Pinpoint the cell where the given text exists, returning its [X, Y] midpoint coordinate. 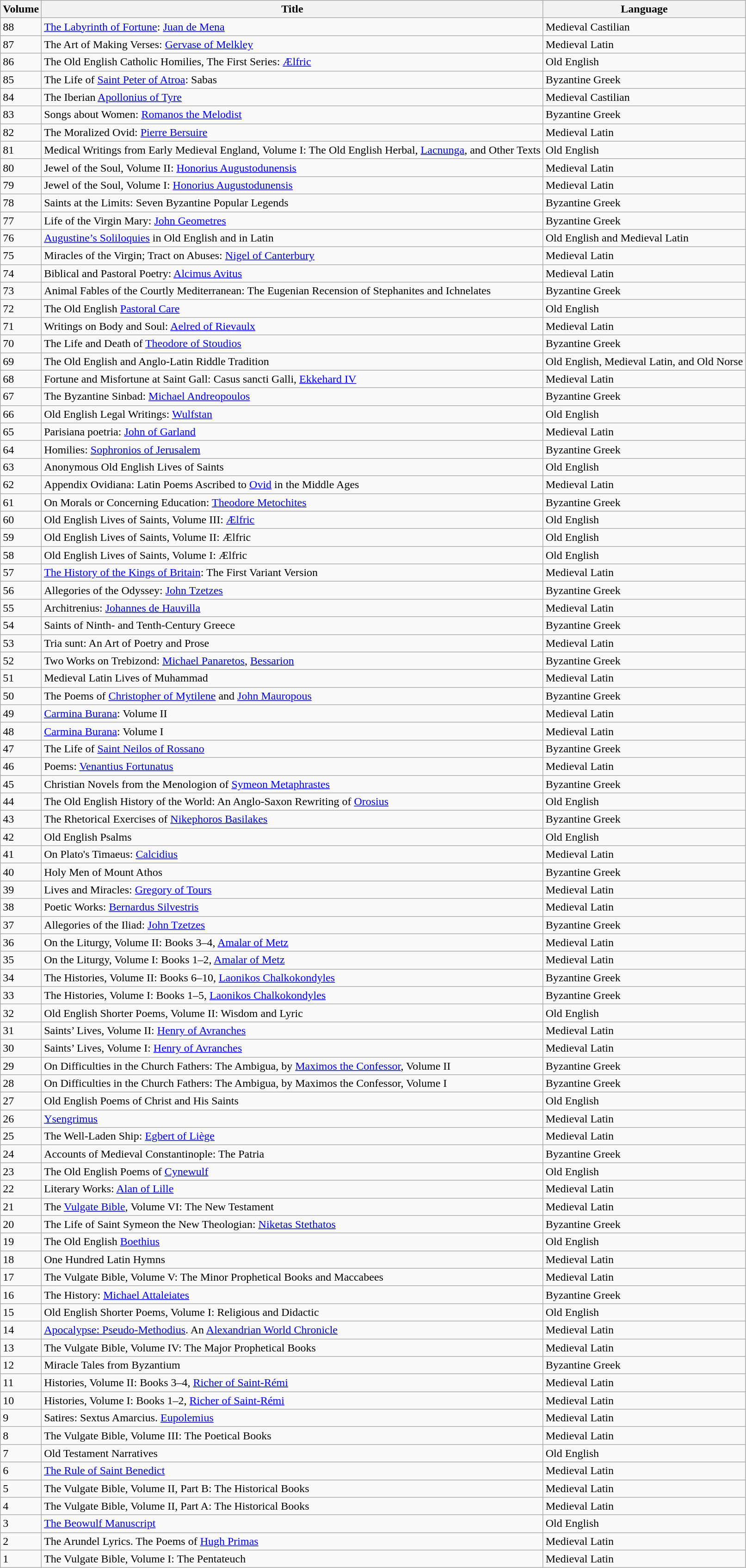
Histories, Volume I: Books 1–2, Richer of Saint-Rémi [292, 1401]
Ysengrimus [292, 1119]
15 [21, 1312]
Old English, Medieval Latin, and Old Norse [644, 361]
The Vulgate Bible, Volume II, Part A: The Historical Books [292, 1506]
41 [21, 855]
1 [21, 1559]
51 [21, 678]
The Life of Saint Peter of Atroa: Sabas [292, 80]
83 [21, 115]
63 [21, 467]
Old English Lives of Saints, Volume I: Ælfric [292, 555]
Satires: Sextus Amarcius. Eupolemius [292, 1418]
On Morals or Concerning Education: Theodore Metochites [292, 502]
2 [21, 1541]
On Plato's Timaeus: Calcidius [292, 855]
The Labyrinth of Fortune: Juan de Mena [292, 27]
61 [21, 502]
44 [21, 802]
Miracles of the Virgin; Tract on Abuses: Nigel of Canterbury [292, 256]
On Difficulties in the Church Fathers: The Ambigua, by Maximos the Confessor, Volume I [292, 1084]
29 [21, 1066]
4 [21, 1506]
Allegories of the Iliad: John Tzetzes [292, 925]
27 [21, 1101]
Histories, Volume II: Books 3–4, Richer of Saint-Rémi [292, 1383]
On Difficulties in the Church Fathers: The Ambigua, by Maximos the Confessor, Volume II [292, 1066]
62 [21, 484]
The Arundel Lyrics. The Poems of Hugh Primas [292, 1541]
Holy Men of Mount Athos [292, 872]
14 [21, 1330]
Saints of Ninth- and Tenth-Century Greece [292, 626]
79 [21, 185]
The Vulgate Bible, Volume I: The Pentateuch [292, 1559]
The Rhetorical Exercises of Nikephoros Basilakes [292, 819]
9 [21, 1418]
Allegories of the Odyssey: John Tzetzes [292, 590]
Jewel of the Soul, Volume II: Honorius Augustodunensis [292, 167]
Carmina Burana: Volume II [292, 713]
25 [21, 1136]
38 [21, 907]
The Old English and Anglo-Latin Riddle Tradition [292, 361]
30 [21, 1048]
The Moralized Ovid: Pierre Bersuire [292, 132]
Old English Psalms [292, 837]
13 [21, 1348]
17 [21, 1277]
28 [21, 1084]
Fortune and Misfortune at Saint Gall: Casus sancti Galli, Ekkehard IV [292, 379]
Old English Shorter Poems, Volume II: Wisdom and Lyric [292, 1013]
48 [21, 731]
74 [21, 273]
The Rule of Saint Benedict [292, 1471]
32 [21, 1013]
72 [21, 309]
Animal Fables of the Courtly Mediterranean: The Eugenian Recension of Stephanites and Ichnelates [292, 291]
The Old English Poems of Cynewulf [292, 1171]
7 [21, 1453]
The Poems of Christopher of Mytilene and John Mauropous [292, 696]
The Vulgate Bible, Volume II, Part B: The Historical Books [292, 1488]
54 [21, 626]
Accounts of Medieval Constantinople: The Patria [292, 1154]
Medieval Latin Lives of Muhammad [292, 678]
35 [21, 960]
The Vulgate Bible, Volume V: The Minor Prophetical Books and Maccabees [292, 1277]
39 [21, 890]
Homilies: Sophronios of Jerusalem [292, 449]
The Vulgate Bible, Volume VI: The New Testament [292, 1207]
The Beowulf Manuscript [292, 1524]
The Old English Boethius [292, 1242]
The Old English Catholic Homilies, The First Series: Ælfric [292, 62]
24 [21, 1154]
The Life of Saint Symeon the New Theologian: Niketas Stethatos [292, 1224]
47 [21, 749]
The Life of Saint Neilos of Rossano [292, 749]
43 [21, 819]
Lives and Miracles: Gregory of Tours [292, 890]
80 [21, 167]
58 [21, 555]
The Old English Pastoral Care [292, 309]
Carmina Burana: Volume I [292, 731]
Poetic Works: Bernardus Silvestris [292, 907]
52 [21, 661]
The Byzantine Sinbad: Michael Andreopoulos [292, 397]
Parisiana poetria: John of Garland [292, 432]
Miracle Tales from Byzantium [292, 1365]
16 [21, 1295]
85 [21, 80]
The Old English History of the World: An Anglo-Saxon Rewriting of Orosius [292, 802]
Life of the Virgin Mary: John Geometres [292, 221]
Biblical and Pastoral Poetry: Alcimus Avitus [292, 273]
55 [21, 608]
3 [21, 1524]
12 [21, 1365]
18 [21, 1259]
The Well-Laden Ship: Egbert of Liège [292, 1136]
45 [21, 784]
Title [292, 9]
On the Liturgy, Volume I: Books 1–2, Amalar of Metz [292, 960]
The Art of Making Verses: Gervase of Melkley [292, 44]
33 [21, 995]
73 [21, 291]
60 [21, 520]
42 [21, 837]
77 [21, 221]
19 [21, 1242]
84 [21, 97]
11 [21, 1383]
Two Works on Trebizond: Michael Panaretos, Bessarion [292, 661]
66 [21, 414]
76 [21, 238]
The Histories, Volume I: Books 1–5, Laonikos Chalkokondyles [292, 995]
86 [21, 62]
The Vulgate Bible, Volume III: The Poetical Books [292, 1436]
Songs about Women: Romanos the Melodist [292, 115]
The Life and Death of Theodore of Stoudios [292, 344]
Old Testament Narratives [292, 1453]
88 [21, 27]
22 [21, 1189]
Anonymous Old English Lives of Saints [292, 467]
Jewel of the Soul, Volume I: Honorius Augustodunensis [292, 185]
Literary Works: Alan of Lille [292, 1189]
Saints’ Lives, Volume I: Henry of Avranches [292, 1048]
Christian Novels from the Menologion of Symeon Metaphrastes [292, 784]
65 [21, 432]
Apocalypse: Pseudo-Methodius. An Alexandrian World Chronicle [292, 1330]
75 [21, 256]
Tria sunt: An Art of Poetry and Prose [292, 643]
The History of the Kings of Britain: The First Variant Version [292, 573]
Poems: Venantius Fortunatus [292, 766]
71 [21, 326]
37 [21, 925]
Old English Lives of Saints, Volume II: Ælfric [292, 538]
20 [21, 1224]
The History: Michael Attaleiates [292, 1295]
Old English Lives of Saints, Volume III: Ælfric [292, 520]
57 [21, 573]
50 [21, 696]
Architrenius: Johannes de Hauvilla [292, 608]
59 [21, 538]
Language [644, 9]
5 [21, 1488]
82 [21, 132]
69 [21, 361]
87 [21, 44]
One Hundred Latin Hymns [292, 1259]
The Iberian Apollonius of Tyre [292, 97]
64 [21, 449]
Augustine’s Soliloquies in Old English and in Latin [292, 238]
40 [21, 872]
Old English Shorter Poems, Volume I: Religious and Didactic [292, 1312]
On the Liturgy, Volume II: Books 3–4, Amalar of Metz [292, 942]
49 [21, 713]
31 [21, 1030]
10 [21, 1401]
The Histories, Volume II: Books 6–10, Laonikos Chalkokondyles [292, 978]
56 [21, 590]
Medical Writings from Early Medieval England, Volume I: The Old English Herbal, Lacnunga, and Other Texts [292, 150]
53 [21, 643]
Old English and Medieval Latin [644, 238]
Old English Legal Writings: Wulfstan [292, 414]
46 [21, 766]
The Vulgate Bible, Volume IV: The Major Prophetical Books [292, 1348]
Appendix Ovidiana: Latin Poems Ascribed to Ovid in the Middle Ages [292, 484]
81 [21, 150]
Saints at the Limits: Seven Byzantine Popular Legends [292, 203]
6 [21, 1471]
Volume [21, 9]
8 [21, 1436]
Old English Poems of Christ and His Saints [292, 1101]
68 [21, 379]
21 [21, 1207]
26 [21, 1119]
70 [21, 344]
36 [21, 942]
67 [21, 397]
Writings on Body and Soul: Aelred of Rievaulx [292, 326]
34 [21, 978]
Saints’ Lives, Volume II: Henry of Avranches [292, 1030]
78 [21, 203]
23 [21, 1171]
